Return (x, y) of the center of cell containing provided text 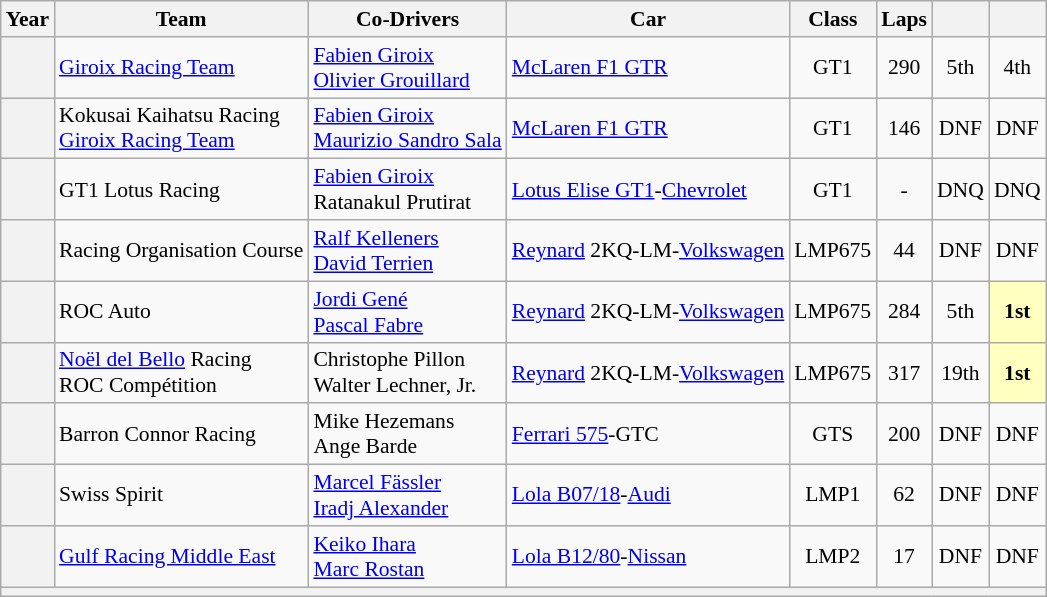
Giroix Racing Team (181, 68)
Mike Hezemans Ange Barde (407, 434)
19th (960, 372)
Barron Connor Racing (181, 434)
Fabien Giroix Olivier Grouillard (407, 68)
Noël del Bello Racing ROC Compétition (181, 372)
17 (904, 556)
LMP1 (832, 496)
Lola B12/80-Nissan (648, 556)
Christophe Pillon Walter Lechner, Jr. (407, 372)
200 (904, 434)
146 (904, 128)
Ferrari 575-GTC (648, 434)
Year (28, 19)
Co-Drivers (407, 19)
284 (904, 312)
GT1 Lotus Racing (181, 190)
4th (1018, 68)
Ralf Kelleners David Terrien (407, 250)
Gulf Racing Middle East (181, 556)
LMP2 (832, 556)
- (904, 190)
62 (904, 496)
GTS (832, 434)
Fabien Giroix Maurizio Sandro Sala (407, 128)
Swiss Spirit (181, 496)
Marcel Fässler Iradj Alexander (407, 496)
290 (904, 68)
Car (648, 19)
Kokusai Kaihatsu Racing Giroix Racing Team (181, 128)
Keiko Ihara Marc Rostan (407, 556)
Racing Organisation Course (181, 250)
Fabien Giroix Ratanakul Prutirat (407, 190)
44 (904, 250)
Laps (904, 19)
Team (181, 19)
Lola B07/18-Audi (648, 496)
Jordi Gené Pascal Fabre (407, 312)
317 (904, 372)
Lotus Elise GT1-Chevrolet (648, 190)
Class (832, 19)
ROC Auto (181, 312)
